Locate the cell with the specified text and output its (x, y) center coordinate. 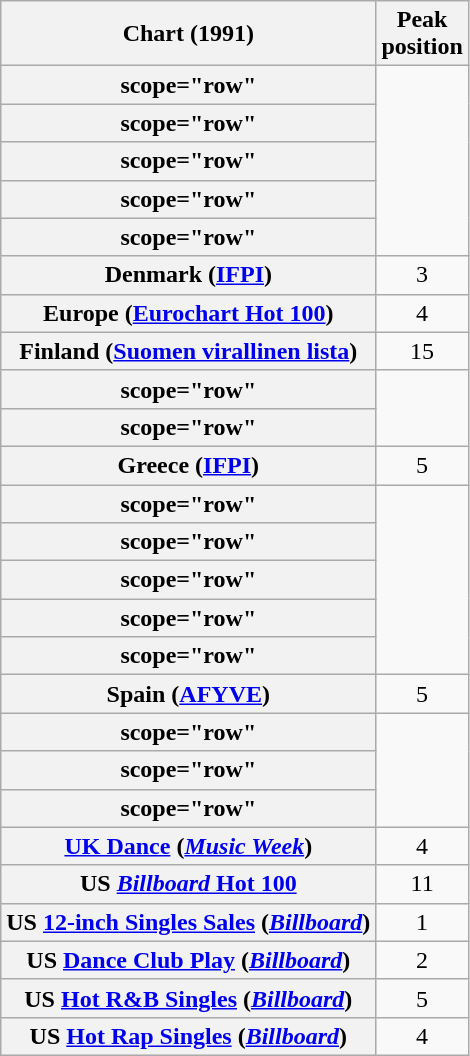
Europe (Eurochart Hot 100) (188, 313)
Peakposition (422, 34)
3 (422, 275)
US Dance Club Play (Billboard) (188, 960)
US Hot R&B Singles (Billboard) (188, 998)
UK Dance (Music Week) (188, 846)
Spain (AFYVE) (188, 694)
2 (422, 960)
Finland (Suomen virallinen lista) (188, 351)
US Hot Rap Singles (Billboard) (188, 1036)
Chart (1991) (188, 34)
1 (422, 922)
15 (422, 351)
11 (422, 884)
Denmark (IFPI) (188, 275)
US 12-inch Singles Sales (Billboard) (188, 922)
US Billboard Hot 100 (188, 884)
Greece (IFPI) (188, 465)
